For the text-containing cell, return its midpoint in (X, Y) coordinate format. 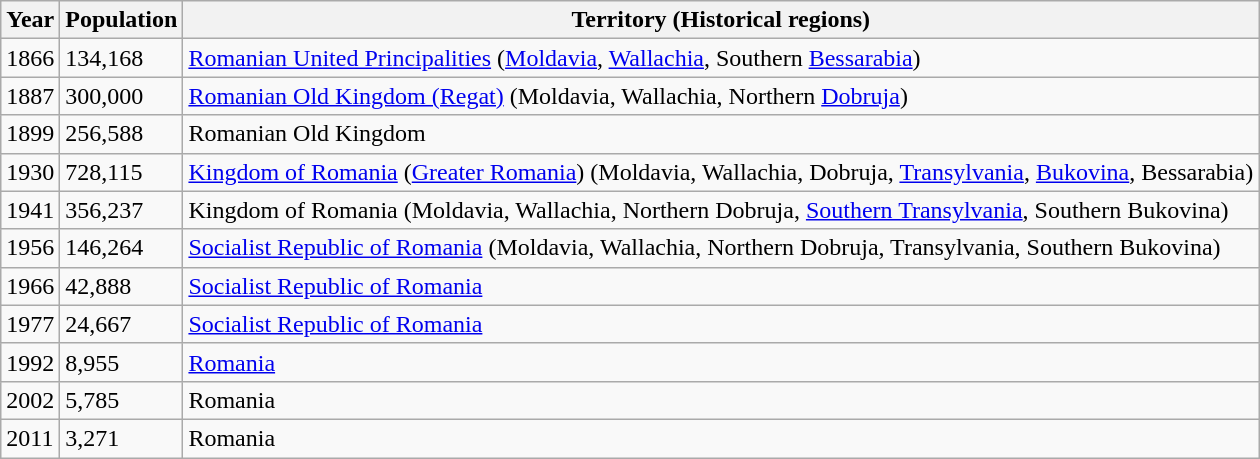
8,955 (122, 362)
356,237 (122, 210)
5,785 (122, 400)
2011 (30, 438)
1966 (30, 286)
Year (30, 20)
Kingdom of Romania (Greater Romania) (Moldavia, Wallachia, Dobruja, Transylvania, Bukovina, Bessarabia) (721, 172)
1866 (30, 58)
Romanian Old Kingdom (721, 134)
134,168 (122, 58)
1977 (30, 324)
Kingdom of Romania (Moldavia, Wallachia, Northern Dobruja, Southern Transylvania, Southern Bukovina) (721, 210)
1899 (30, 134)
1956 (30, 248)
Romanian United Principalities (Moldavia, Wallachia, Southern Bessarabia) (721, 58)
Population (122, 20)
Territory (Historical regions) (721, 20)
2002 (30, 400)
1992 (30, 362)
24,667 (122, 324)
42,888 (122, 286)
1941 (30, 210)
Romanian Old Kingdom (Regat) (Moldavia, Wallachia, Northern Dobruja) (721, 96)
300,000 (122, 96)
146,264 (122, 248)
3,271 (122, 438)
728,115 (122, 172)
1887 (30, 96)
256,588 (122, 134)
Socialist Republic of Romania (Moldavia, Wallachia, Northern Dobruja, Transylvania, Southern Bukovina) (721, 248)
1930 (30, 172)
